Pinpoint the cell where the given text exists, returning its (X, Y) midpoint coordinate. 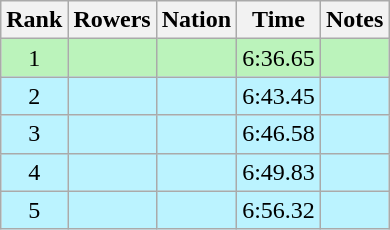
6:46.58 (279, 134)
6:43.45 (279, 96)
Notes (354, 20)
5 (34, 210)
6:36.65 (279, 58)
1 (34, 58)
3 (34, 134)
Time (279, 20)
Rowers (112, 20)
6:56.32 (279, 210)
Rank (34, 20)
2 (34, 96)
4 (34, 172)
6:49.83 (279, 172)
Nation (196, 20)
